Search for the cell housing the specified text and yield its (x, y) center coordinate. 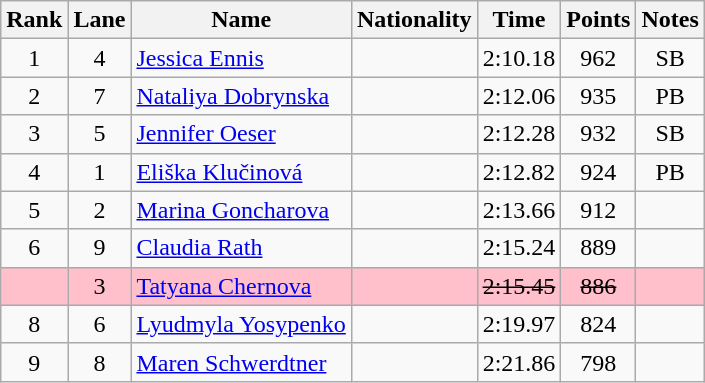
Lyudmyla Yosypenko (241, 324)
Claudia Rath (241, 248)
Time (519, 20)
962 (598, 58)
924 (598, 172)
2:15.45 (519, 286)
Marina Goncharova (241, 210)
Nationality (414, 20)
2:21.86 (519, 362)
2:12.06 (519, 96)
Jennifer Oeser (241, 134)
Notes (670, 20)
Tatyana Chernova (241, 286)
824 (598, 324)
2:10.18 (519, 58)
932 (598, 134)
Jessica Ennis (241, 58)
Points (598, 20)
Name (241, 20)
Rank (34, 20)
2:13.66 (519, 210)
912 (598, 210)
798 (598, 362)
935 (598, 96)
889 (598, 248)
2:12.28 (519, 134)
Lane (100, 20)
7 (100, 96)
Eliška Klučinová (241, 172)
2:15.24 (519, 248)
Maren Schwerdtner (241, 362)
2:12.82 (519, 172)
886 (598, 286)
2:19.97 (519, 324)
Nataliya Dobrynska (241, 96)
